Return the (x, y) coordinate for the center point of the cell that contains the specified text.  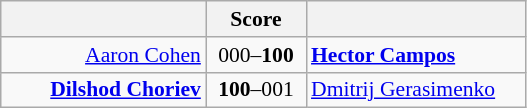
100–001 (256, 90)
Hector Campos (416, 55)
Score (256, 19)
000–100 (256, 55)
Dmitrij Gerasimenko (416, 90)
Aaron Cohen (104, 55)
Dilshod Choriev (104, 90)
